Search for the cell housing the specified text and yield its [X, Y] center coordinate. 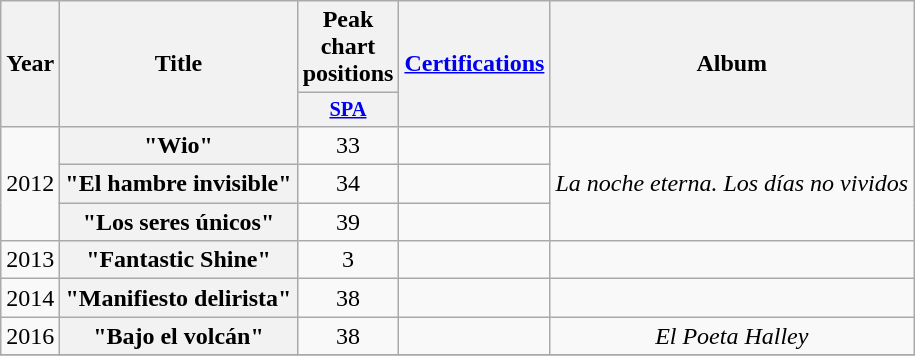
La noche eterna. Los días no vividos [732, 183]
39 [348, 222]
"Bajo el volcán" [178, 336]
Peak chart positions [348, 47]
Certifications [474, 64]
"Los seres únicos" [178, 222]
"Wio" [178, 145]
2012 [30, 183]
SPA [348, 110]
3 [348, 260]
2014 [30, 298]
El Poeta Halley [732, 336]
2016 [30, 336]
34 [348, 184]
"El hambre invisible" [178, 184]
Album [732, 64]
33 [348, 145]
2013 [30, 260]
Title [178, 64]
Year [30, 64]
"Manifiesto delirista" [178, 298]
"Fantastic Shine" [178, 260]
